Capture the cell that displays the provided text and extract its [x, y] central coordinate. 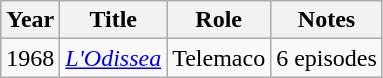
Title [114, 20]
Telemaco [219, 58]
L'Odissea [114, 58]
1968 [30, 58]
6 episodes [327, 58]
Role [219, 20]
Notes [327, 20]
Year [30, 20]
